Determine the [X, Y] coordinate at the center of the cell enclosing the given text.  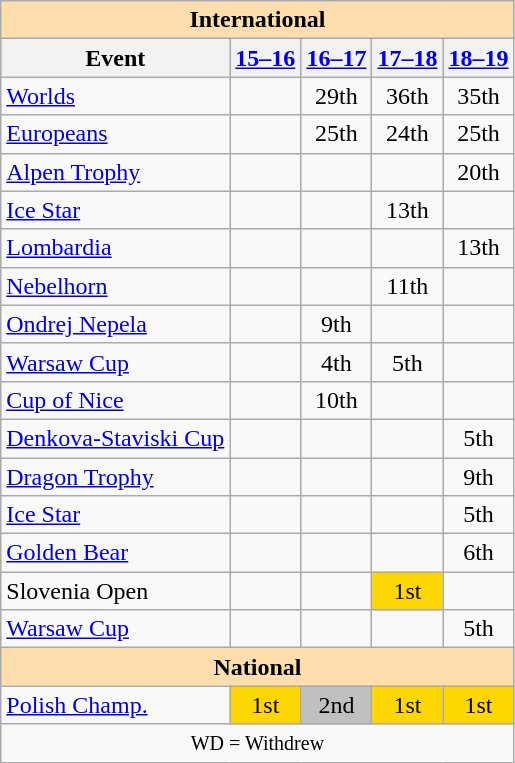
International [258, 20]
Europeans [116, 134]
WD = Withdrew [258, 743]
16–17 [336, 58]
Event [116, 58]
6th [478, 553]
24th [408, 134]
Lombardia [116, 248]
Golden Bear [116, 553]
18–19 [478, 58]
20th [478, 172]
15–16 [266, 58]
29th [336, 96]
Nebelhorn [116, 286]
17–18 [408, 58]
Ondrej Nepela [116, 324]
Dragon Trophy [116, 477]
Polish Champ. [116, 705]
National [258, 667]
11th [408, 286]
Cup of Nice [116, 400]
2nd [336, 705]
4th [336, 362]
36th [408, 96]
Denkova-Staviski Cup [116, 438]
Alpen Trophy [116, 172]
Slovenia Open [116, 591]
10th [336, 400]
35th [478, 96]
Worlds [116, 96]
